Provide the (X, Y) coordinate of the cell's center where the given text is located.  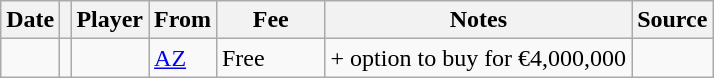
AZ (183, 58)
From (183, 20)
Notes (478, 20)
Fee (270, 20)
Free (270, 58)
Player (110, 20)
Date (30, 20)
Source (672, 20)
+ option to buy for €4,000,000 (478, 58)
